Provide the [x, y] coordinate of the cell's center where the given text is located.  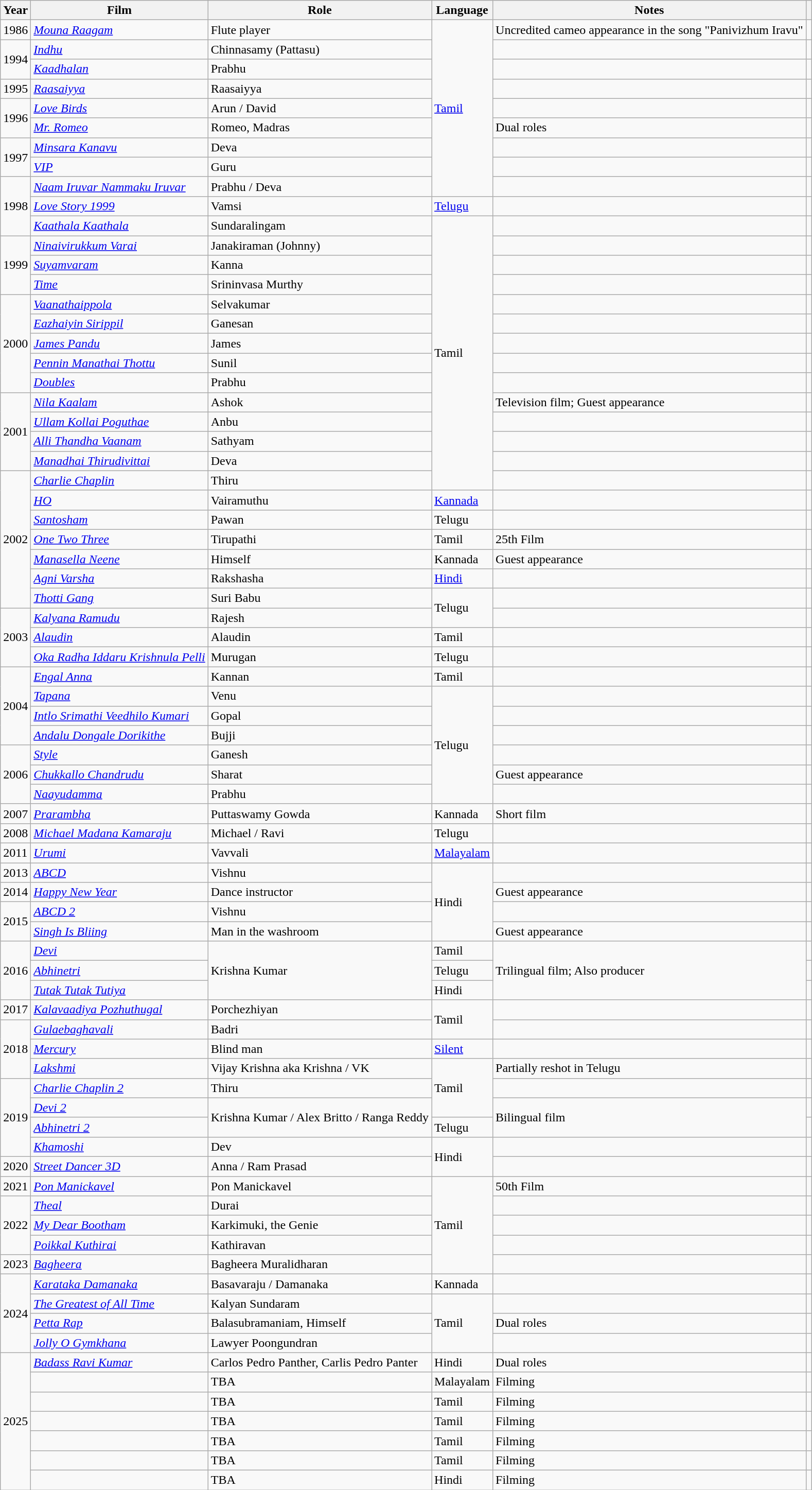
Krishna Kumar / Alex Britto / Ranga Reddy [320, 1117]
Badass Ravi Kumar [119, 1362]
Pawan [320, 519]
My Dear Bootham [119, 1225]
Selvakumar [320, 304]
Flute player [320, 30]
ABCD 2 [119, 912]
Love Story 1999 [119, 206]
1999 [15, 265]
Oka Radha Iddaru Krishnula Pelli [119, 657]
2001 [15, 431]
Kannan [320, 677]
Arun / David [320, 108]
Vairamuthu [320, 500]
Rakshasha [320, 579]
Kaathala Kaathala [119, 226]
Kalyan Sundaram [320, 1304]
2008 [15, 833]
Singh Is Bliing [119, 931]
Khamoshi [119, 1147]
Krishna Kumar [320, 971]
Srininvasa Murthy [320, 285]
Year [15, 10]
Andalu Dongale Dorikithe [119, 735]
Badri [320, 1029]
Blind man [320, 1049]
Intlo Srimathi Veedhilo Kumari [119, 716]
Rajesh [320, 618]
Trilingual film; Also producer [649, 971]
Vavvali [320, 853]
James Pandu [119, 343]
2007 [15, 813]
Tapana [119, 696]
Sunil [320, 363]
Sundaralingam [320, 226]
Basavaraju / Damanaka [320, 1284]
Nila Kaalam [119, 402]
1998 [15, 206]
HO [119, 500]
Film [119, 10]
25th Film [649, 539]
Urumi [119, 853]
Street Dancer 3D [119, 1166]
Short film [649, 813]
Puttaswamy Gowda [320, 813]
Theal [119, 1206]
The Greatest of All Time [119, 1304]
Karkimuki, the Genie [320, 1225]
1995 [15, 89]
Lawyer Poongundran [320, 1343]
2002 [15, 539]
Minsara Kanavu [119, 147]
Durai [320, 1206]
ABCD [119, 873]
2018 [15, 1049]
One Two Three [119, 539]
Mr. Romeo [119, 128]
Naayudamma [119, 794]
Bagheera [119, 1264]
Tutak Tutak Tutiya [119, 990]
Style [119, 755]
Role [320, 10]
Manasella Neene [119, 559]
Michael Madana Kamaraju [119, 833]
2019 [15, 1117]
Jolly O Gymkhana [119, 1343]
2024 [15, 1313]
Chukkallo Chandrudu [119, 774]
1994 [15, 59]
Prabhu / Deva [320, 186]
50th Film [649, 1186]
Petta Rap [119, 1323]
2000 [15, 343]
Michael / Ravi [320, 833]
Silent [462, 1049]
Charlie Chaplin [119, 480]
Anbu [320, 422]
Manadhai Thirudivittai [119, 461]
Balasubramaniam, Himself [320, 1323]
2013 [15, 873]
Ullam Kollai Poguthae [119, 422]
2016 [15, 971]
Himself [320, 559]
Vaanathaippola [119, 304]
Bilingual film [649, 1117]
Poikkal Kuthirai [119, 1245]
Porchezhiyan [320, 1010]
1997 [15, 157]
Happy New Year [119, 892]
Indhu [119, 49]
Agni Varsha [119, 579]
1996 [15, 118]
Sharat [320, 774]
2025 [15, 1421]
Vamsi [320, 206]
2022 [15, 1225]
Lakshmi [119, 1068]
Carlos Pedro Panther, Carlis Pedro Panter [320, 1362]
2006 [15, 774]
Suri Babu [320, 598]
James [320, 343]
Karataka Damanaka [119, 1284]
Ninaivirukkum Varai [119, 246]
2014 [15, 892]
Dance instructor [320, 892]
Love Birds [119, 108]
Mouna Raagam [119, 30]
Language [462, 10]
2003 [15, 637]
Bagheera Muralidharan [320, 1264]
Devi 2 [119, 1107]
Mercury [119, 1049]
Doubles [119, 383]
Time [119, 285]
Murugan [320, 657]
Janakiraman (Johnny) [320, 246]
2015 [15, 922]
Bujji [320, 735]
Partially reshot in Telugu [649, 1068]
Santosham [119, 519]
Abhinetri [119, 971]
Pennin Manathai Thottu [119, 363]
Gopal [320, 716]
VIP [119, 167]
Prarambha [119, 813]
Dev [320, 1147]
Ganesan [320, 324]
Alli Thandha Vaanam [119, 441]
Man in the washroom [320, 931]
2017 [15, 1010]
Venu [320, 696]
Ashok [320, 402]
Kanna [320, 265]
Guru [320, 167]
Eazhaiyin Sirippil [119, 324]
Devi [119, 951]
2004 [15, 706]
2021 [15, 1186]
1986 [15, 30]
Charlie Chaplin 2 [119, 1088]
Vijay Krishna aka Krishna / VK [320, 1068]
2011 [15, 853]
Naam Iruvar Nammaku Iruvar [119, 186]
Tirupathi [320, 539]
Kalavaadiya Pozhuthugal [119, 1010]
Suyamvaram [119, 265]
Kalyana Ramudu [119, 618]
Sathyam [320, 441]
Engal Anna [119, 677]
Chinnasamy (Pattasu) [320, 49]
Anna / Ram Prasad [320, 1166]
Ganesh [320, 755]
Abhinetri 2 [119, 1127]
Romeo, Madras [320, 128]
2020 [15, 1166]
Television film; Guest appearance [649, 402]
Kathiravan [320, 1245]
Uncredited cameo appearance in the song "Panivizhum Iravu" [649, 30]
2023 [15, 1264]
Kaadhalan [119, 69]
Notes [649, 10]
Thotti Gang [119, 598]
Gulaebaghavali [119, 1029]
